For the text-containing cell, return its midpoint in (x, y) coordinate format. 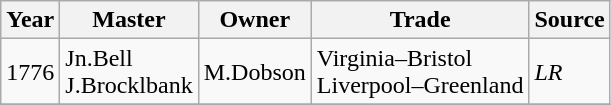
Jn.BellJ.Brocklbank (129, 72)
LR (570, 72)
Trade (420, 20)
Year (30, 20)
Virginia–BristolLiverpool–Greenland (420, 72)
Source (570, 20)
Master (129, 20)
Owner (254, 20)
1776 (30, 72)
M.Dobson (254, 72)
